From the cell containing the given text, extract its center point as [X, Y] coordinate. 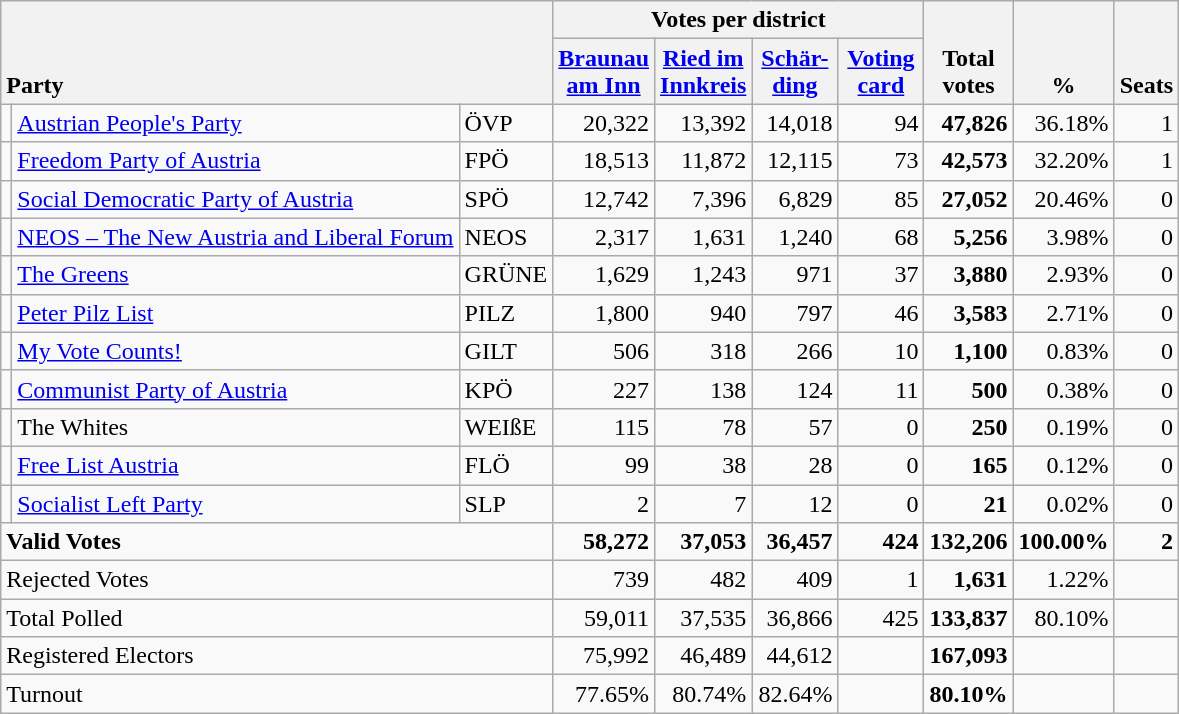
36.18% [1064, 123]
Party [277, 52]
Seats [1146, 52]
409 [795, 580]
NEOS – The New Austria and Liberal Forum [236, 237]
124 [795, 389]
82.64% [795, 694]
21 [968, 503]
WEIßE [506, 427]
14,018 [795, 123]
0.83% [1064, 351]
36,866 [795, 618]
The Greens [236, 275]
FLÖ [506, 465]
100.00% [1064, 542]
% [1064, 52]
57 [795, 427]
36,457 [795, 542]
3.98% [1064, 237]
85 [881, 199]
Totalvotes [968, 52]
Socialist Left Party [236, 503]
3,583 [968, 313]
266 [795, 351]
11,872 [704, 161]
47,826 [968, 123]
ÖVP [506, 123]
Votes per district [738, 20]
5,256 [968, 237]
797 [795, 313]
Valid Votes [277, 542]
My Vote Counts! [236, 351]
506 [604, 351]
2,317 [604, 237]
1,629 [604, 275]
1,100 [968, 351]
1,243 [704, 275]
37 [881, 275]
SLP [506, 503]
73 [881, 161]
KPÖ [506, 389]
132,206 [968, 542]
Communist Party of Austria [236, 389]
167,093 [968, 656]
20,322 [604, 123]
0.38% [1064, 389]
7,396 [704, 199]
133,837 [968, 618]
425 [881, 618]
165 [968, 465]
42,573 [968, 161]
Austrian People's Party [236, 123]
18,513 [604, 161]
38 [704, 465]
12 [795, 503]
250 [968, 427]
44,612 [795, 656]
NEOS [506, 237]
Braunauam Inn [604, 72]
The Whites [236, 427]
Ried imInnkreis [704, 72]
Total Polled [277, 618]
37,535 [704, 618]
0.19% [1064, 427]
GILT [506, 351]
424 [881, 542]
Peter Pilz List [236, 313]
Schär-ding [795, 72]
0.02% [1064, 503]
1,240 [795, 237]
2.93% [1064, 275]
32.20% [1064, 161]
77.65% [604, 694]
28 [795, 465]
115 [604, 427]
11 [881, 389]
318 [704, 351]
68 [881, 237]
12,115 [795, 161]
75,992 [604, 656]
37,053 [704, 542]
12,742 [604, 199]
7 [704, 503]
940 [704, 313]
3,880 [968, 275]
500 [968, 389]
Social Democratic Party of Austria [236, 199]
Registered Electors [277, 656]
Votingcard [881, 72]
Turnout [277, 694]
1.22% [1064, 580]
138 [704, 389]
SPÖ [506, 199]
FPÖ [506, 161]
20.46% [1064, 199]
80.74% [704, 694]
1,800 [604, 313]
2.71% [1064, 313]
78 [704, 427]
0.12% [1064, 465]
482 [704, 580]
46,489 [704, 656]
6,829 [795, 199]
739 [604, 580]
59,011 [604, 618]
GRÜNE [506, 275]
227 [604, 389]
27,052 [968, 199]
99 [604, 465]
10 [881, 351]
46 [881, 313]
Rejected Votes [277, 580]
Free List Austria [236, 465]
971 [795, 275]
13,392 [704, 123]
PILZ [506, 313]
94 [881, 123]
58,272 [604, 542]
Freedom Party of Austria [236, 161]
